Identify which cell holds the provided text, then report its [X, Y] central coordinate. 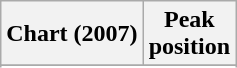
Chart (2007) [72, 34]
Peakposition [189, 34]
